Search for the cell housing the specified text and yield its [X, Y] center coordinate. 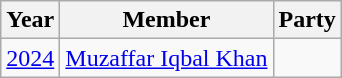
Member [166, 20]
Party [307, 20]
Year [30, 20]
Muzaffar Iqbal Khan [166, 58]
2024 [30, 58]
